Detect which cell encompasses the target text, then output its [X, Y] center coordinate. 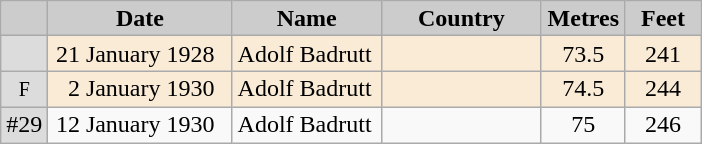
2 January 1930 [140, 90]
21 January 1928 [140, 54]
Date [140, 18]
Country [461, 18]
74.5 [583, 90]
241 [662, 54]
244 [662, 90]
12 January 1930 [140, 124]
#29 [24, 124]
Metres [583, 18]
F [24, 90]
75 [583, 124]
Feet [662, 18]
73.5 [583, 54]
246 [662, 124]
Name [306, 18]
